For the text-containing cell, return its midpoint in (x, y) coordinate format. 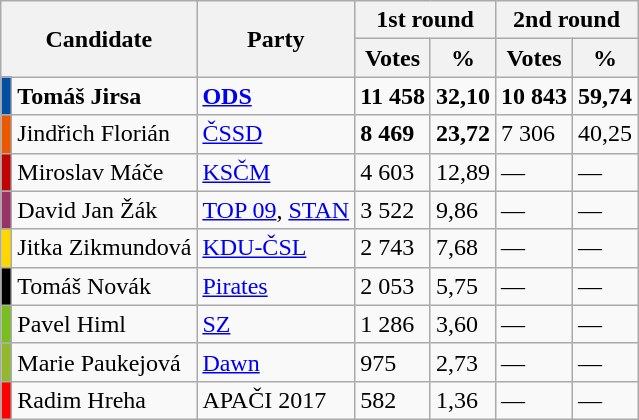
2 053 (393, 286)
1,36 (462, 400)
ČSSD (276, 134)
7 306 (534, 134)
3,60 (462, 324)
975 (393, 362)
Candidate (99, 39)
2,73 (462, 362)
59,74 (606, 96)
Marie Paukejová (104, 362)
40,25 (606, 134)
Pavel Himl (104, 324)
12,89 (462, 172)
Dawn (276, 362)
3 522 (393, 210)
Tomáš Jirsa (104, 96)
11 458 (393, 96)
4 603 (393, 172)
582 (393, 400)
5,75 (462, 286)
Party (276, 39)
SZ (276, 324)
9,86 (462, 210)
Tomáš Novák (104, 286)
David Jan Žák (104, 210)
KDU-ČSL (276, 248)
2nd round (566, 20)
KSČM (276, 172)
Jitka Zikmundová (104, 248)
7,68 (462, 248)
10 843 (534, 96)
TOP 09, STAN (276, 210)
2 743 (393, 248)
ODS (276, 96)
Miroslav Máče (104, 172)
Jindřich Florián (104, 134)
1 286 (393, 324)
Radim Hreha (104, 400)
Pirates (276, 286)
APAČI 2017 (276, 400)
8 469 (393, 134)
23,72 (462, 134)
32,10 (462, 96)
1st round (426, 20)
